Find where the given text appears and provide that cell's center as [X, Y] coordinate. 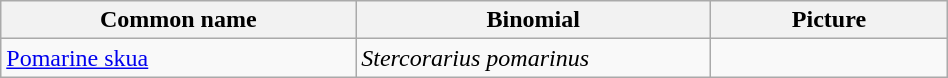
Binomial [534, 20]
Picture [830, 20]
Common name [178, 20]
Stercorarius pomarinus [534, 58]
Pomarine skua [178, 58]
